Identify which cell holds the provided text, then report its [X, Y] central coordinate. 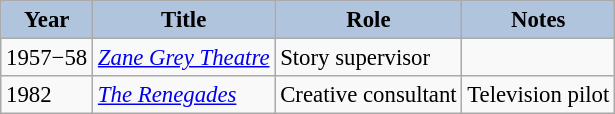
Television pilot [538, 95]
Title [184, 20]
Notes [538, 20]
1957−58 [47, 58]
Story supervisor [368, 58]
Zane Grey Theatre [184, 58]
Creative consultant [368, 95]
1982 [47, 95]
Role [368, 20]
Year [47, 20]
The Renegades [184, 95]
